From the cell containing the given text, extract its center point as [X, Y] coordinate. 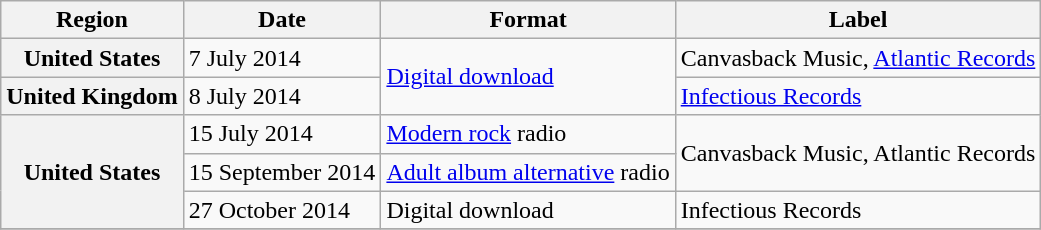
15 September 2014 [282, 172]
Format [528, 20]
15 July 2014 [282, 134]
Region [92, 20]
27 October 2014 [282, 210]
8 July 2014 [282, 96]
Adult album alternative radio [528, 172]
United Kingdom [92, 96]
Label [858, 20]
Date [282, 20]
Modern rock radio [528, 134]
7 July 2014 [282, 58]
